Extract the (x, y) coordinate from the center of the cell holding the provided text.  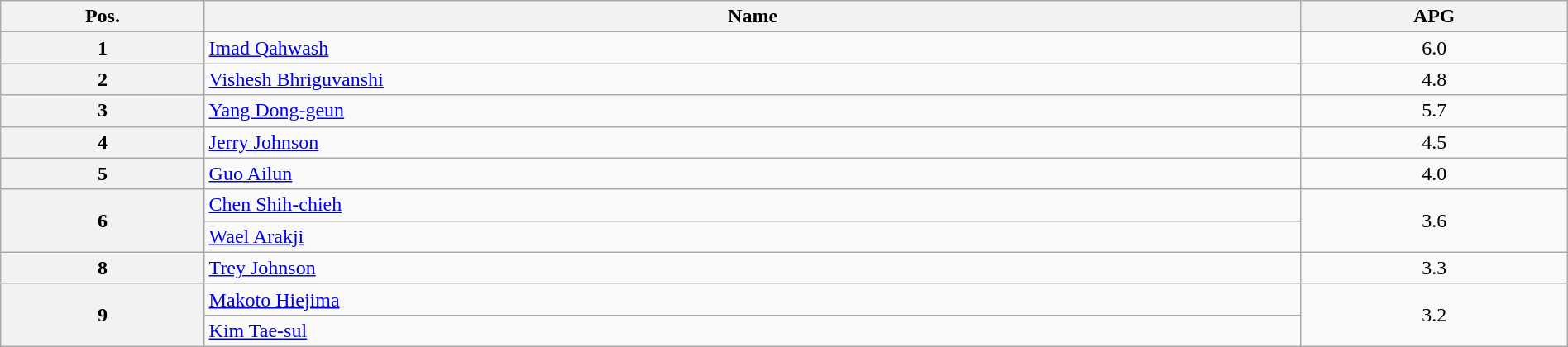
Kim Tae-sul (753, 330)
4.0 (1434, 173)
4 (103, 142)
5 (103, 173)
3 (103, 111)
3.3 (1434, 268)
Wael Arakji (753, 236)
Pos. (103, 17)
Jerry Johnson (753, 142)
4.5 (1434, 142)
9 (103, 315)
Chen Shih-chieh (753, 205)
APG (1434, 17)
Trey Johnson (753, 268)
Yang Dong-geun (753, 111)
4.8 (1434, 79)
6.0 (1434, 48)
2 (103, 79)
Imad Qahwash (753, 48)
3.6 (1434, 221)
Vishesh Bhriguvanshi (753, 79)
6 (103, 221)
8 (103, 268)
Guo Ailun (753, 173)
1 (103, 48)
5.7 (1434, 111)
Makoto Hiejima (753, 299)
Name (753, 17)
3.2 (1434, 315)
